Return [x, y] of the center of cell containing provided text 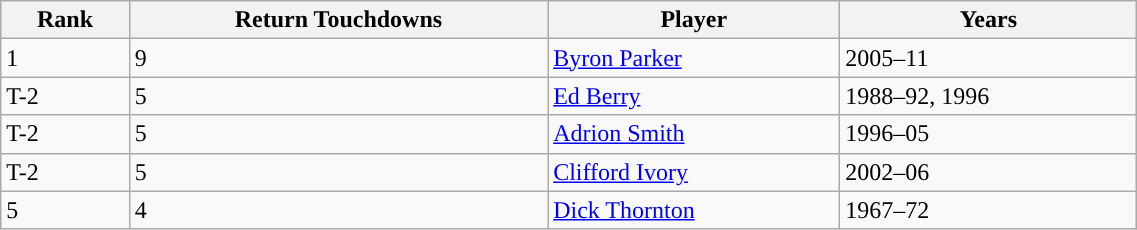
2002–06 [988, 172]
Rank [65, 20]
4 [338, 210]
Ed Berry [694, 96]
2005–11 [988, 58]
Clifford Ivory [694, 172]
9 [338, 58]
Player [694, 20]
1996–05 [988, 134]
1 [65, 58]
Years [988, 20]
Return Touchdowns [338, 20]
1988–92, 1996 [988, 96]
1967–72 [988, 210]
Adrion Smith [694, 134]
Byron Parker [694, 58]
Dick Thornton [694, 210]
